Provide the (X, Y) coordinate of the cell's center where the given text is located.  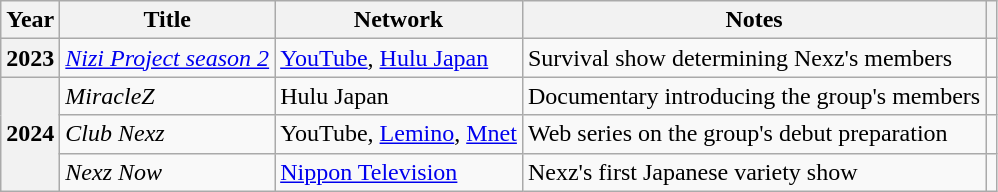
Survival show determining Nexz's members (754, 58)
Network (399, 20)
Nizi Project season 2 (168, 58)
Nippon Television (399, 172)
MiracleZ (168, 96)
Notes (754, 20)
Nexz Now (168, 172)
Hulu Japan (399, 96)
Title (168, 20)
Club Nexz (168, 134)
YouTube, Lemino, Mnet (399, 134)
Nexz's first Japanese variety show (754, 172)
Web series on the group's debut preparation (754, 134)
Year (30, 20)
2024 (30, 134)
2023 (30, 58)
YouTube, Hulu Japan (399, 58)
Documentary introducing the group's members (754, 96)
